Capture the cell that displays the provided text and extract its (x, y) central coordinate. 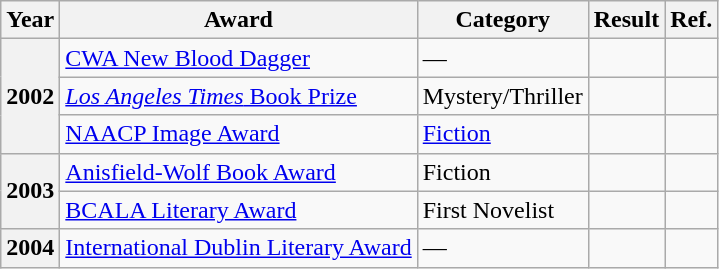
Year (30, 20)
NAACP Image Award (238, 134)
First Novelist (502, 210)
2003 (30, 191)
Los Angeles Times Book Prize (238, 96)
Category (502, 20)
Result (626, 20)
2002 (30, 96)
CWA New Blood Dagger (238, 58)
BCALA Literary Award (238, 210)
Mystery/Thriller (502, 96)
International Dublin Literary Award (238, 248)
Anisfield-Wolf Book Award (238, 172)
Ref. (692, 20)
Award (238, 20)
2004 (30, 248)
